Pinpoint the cell where the given text exists, returning its (x, y) midpoint coordinate. 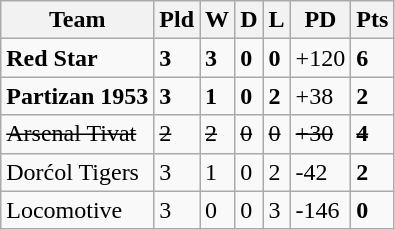
+120 (320, 58)
Red Star (78, 58)
Partizan 1953 (78, 96)
6 (372, 58)
Pts (372, 20)
Dorćol Tigers (78, 172)
4 (372, 134)
Pld (177, 20)
+38 (320, 96)
W (218, 20)
Team (78, 20)
PD (320, 20)
-42 (320, 172)
D (249, 20)
-146 (320, 210)
Arsenal Tivat (78, 134)
Locomotive (78, 210)
L (276, 20)
+30 (320, 134)
